Provide the (x, y) coordinate of the cell's center where the given text is located.  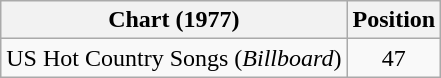
47 (394, 58)
US Hot Country Songs (Billboard) (174, 58)
Chart (1977) (174, 20)
Position (394, 20)
